Determine the (x, y) coordinate at the center of the cell enclosing the given text.  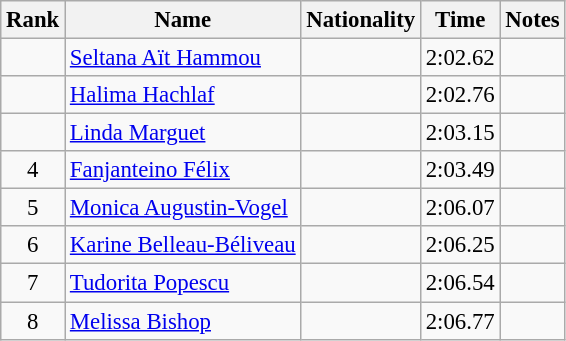
Fanjanteino Félix (183, 170)
Time (460, 20)
2:03.49 (460, 170)
Nationality (360, 20)
2:02.76 (460, 95)
Melissa Bishop (183, 321)
Seltana Aït Hammou (183, 58)
Tudorita Popescu (183, 283)
7 (33, 283)
Monica Augustin-Vogel (183, 208)
Notes (532, 20)
Rank (33, 20)
4 (33, 170)
2:06.54 (460, 283)
6 (33, 245)
2:02.62 (460, 58)
2:06.07 (460, 208)
8 (33, 321)
2:06.25 (460, 245)
2:06.77 (460, 321)
Name (183, 20)
Linda Marguet (183, 133)
5 (33, 208)
Halima Hachlaf (183, 95)
2:03.15 (460, 133)
Karine Belleau-Béliveau (183, 245)
